Provide the (x, y) coordinate of the cell's center where the given text is located.  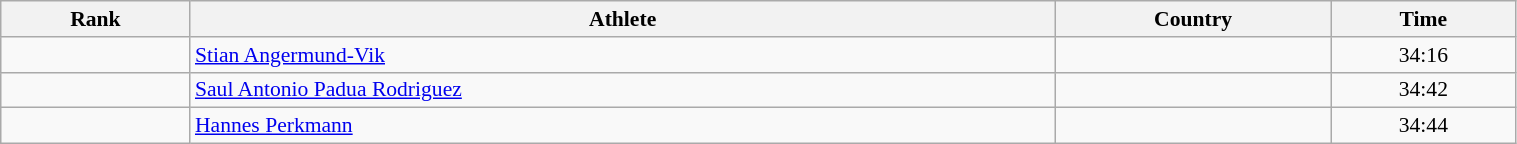
Saul Antonio Padua Rodriguez (622, 90)
Time (1424, 19)
34:42 (1424, 90)
34:16 (1424, 55)
Stian Angermund-Vik (622, 55)
Country (1192, 19)
Hannes Perkmann (622, 126)
Rank (96, 19)
Athlete (622, 19)
34:44 (1424, 126)
